Find where the given text appears and provide that cell's center as [X, Y] coordinate. 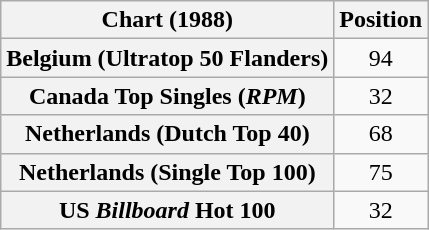
Position [381, 20]
US Billboard Hot 100 [168, 210]
94 [381, 58]
Netherlands (Single Top 100) [168, 172]
75 [381, 172]
Belgium (Ultratop 50 Flanders) [168, 58]
Canada Top Singles (RPM) [168, 96]
Netherlands (Dutch Top 40) [168, 134]
68 [381, 134]
Chart (1988) [168, 20]
